Find where the given text appears and provide that cell's center as [X, Y] coordinate. 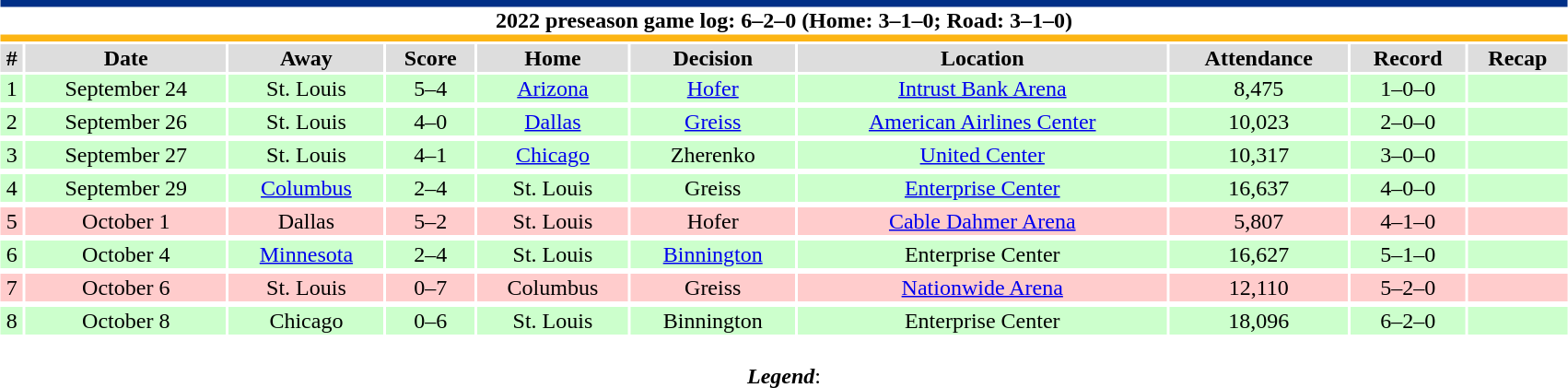
4–1 [430, 155]
Cable Dahmer Arena [982, 221]
6–2–0 [1408, 321]
4–1–0 [1408, 221]
# [12, 58]
American Airlines Center [982, 122]
September 29 [126, 188]
September 24 [126, 88]
Attendance [1258, 58]
4–0–0 [1408, 188]
October 8 [126, 321]
18,096 [1258, 321]
0–6 [430, 321]
September 26 [126, 122]
Away [307, 58]
3–0–0 [1408, 155]
5 [12, 221]
16,637 [1258, 188]
Nationwide Arena [982, 288]
Location [982, 58]
0–7 [430, 288]
2022 preseason game log: 6–2–0 (Home: 3–1–0; Road: 3–1–0) [784, 20]
5,807 [1258, 221]
5–2 [430, 221]
October 6 [126, 288]
5–2–0 [1408, 288]
Zherenko [713, 155]
10,317 [1258, 155]
6 [12, 254]
2–0–0 [1408, 122]
8,475 [1258, 88]
7 [12, 288]
Record [1408, 58]
United Center [982, 155]
8 [12, 321]
Date [126, 58]
4–0 [430, 122]
5–1–0 [1408, 254]
October 1 [126, 221]
October 4 [126, 254]
Intrust Bank Arena [982, 88]
1–0–0 [1408, 88]
Minnesota [307, 254]
Home [553, 58]
3 [12, 155]
10,023 [1258, 122]
16,627 [1258, 254]
4 [12, 188]
Recap [1518, 58]
5–4 [430, 88]
September 27 [126, 155]
Arizona [553, 88]
Score [430, 58]
12,110 [1258, 288]
1 [12, 88]
2 [12, 122]
Decision [713, 58]
